Pinpoint the cell where the given text exists, returning its [X, Y] midpoint coordinate. 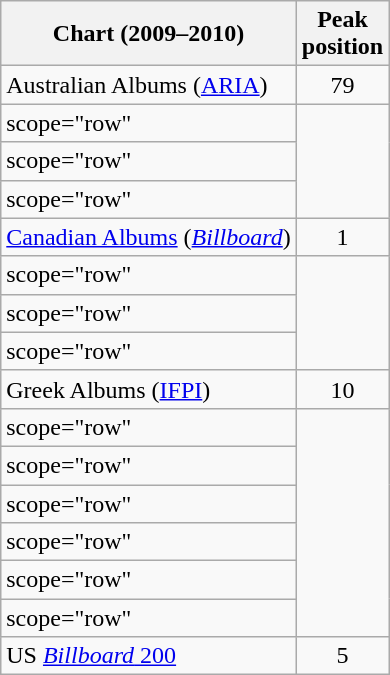
Australian Albums (ARIA) [149, 85]
79 [342, 85]
Canadian Albums (Billboard) [149, 237]
10 [342, 389]
Chart (2009–2010) [149, 34]
1 [342, 237]
US Billboard 200 [149, 656]
Greek Albums (IFPI) [149, 389]
Peakposition [342, 34]
5 [342, 656]
